Capture the cell that displays the provided text and extract its [x, y] central coordinate. 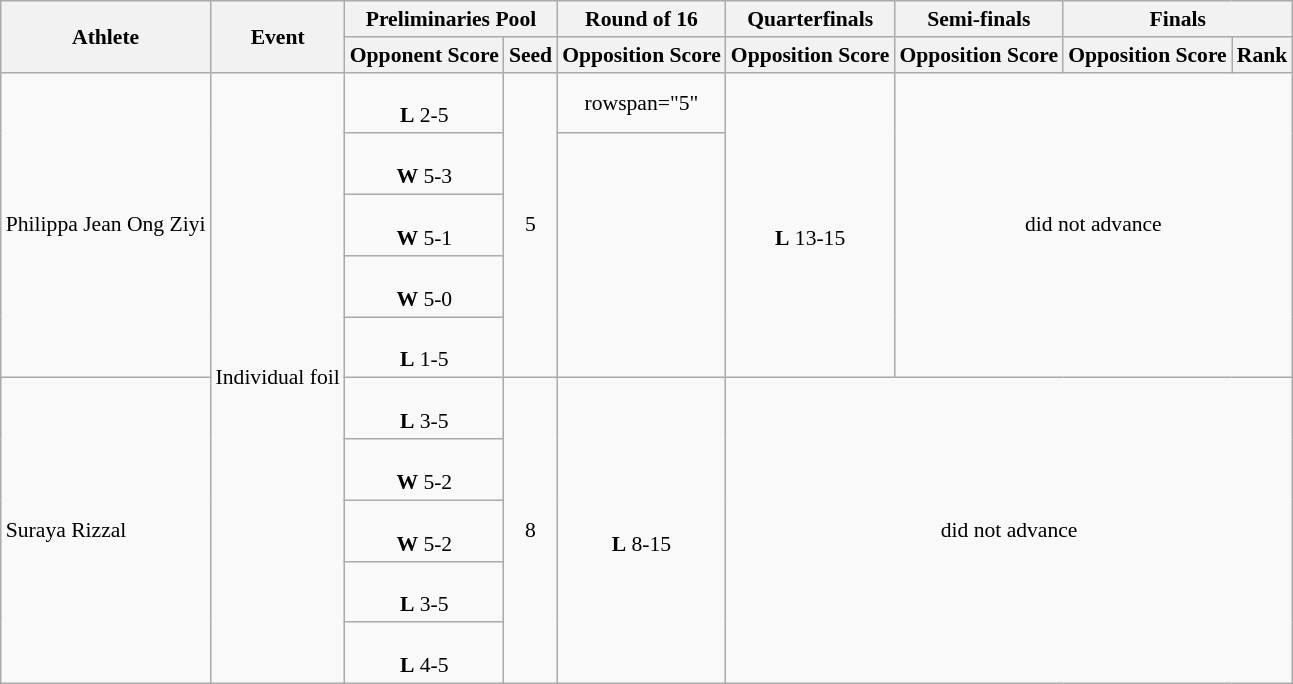
L 2-5 [424, 102]
L 13-15 [810, 225]
Finals [1178, 19]
Round of 16 [642, 19]
Seed [530, 55]
Athlete [106, 36]
8 [530, 531]
L 1-5 [424, 348]
rowspan="5" [642, 102]
W 5-3 [424, 164]
L 4-5 [424, 654]
Semi-finals [978, 19]
Quarterfinals [810, 19]
5 [530, 225]
W 5-0 [424, 286]
Individual foil [278, 378]
Preliminaries Pool [451, 19]
L 8-15 [642, 531]
Rank [1262, 55]
Opponent Score [424, 55]
Philippa Jean Ong Ziyi [106, 225]
Event [278, 36]
Suraya Rizzal [106, 531]
W 5-1 [424, 226]
